Return the (x, y) coordinate for the center point of the cell that contains the specified text.  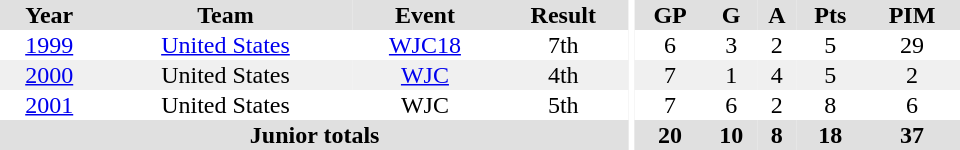
Pts (830, 15)
2001 (49, 105)
Team (225, 15)
7th (563, 45)
Junior totals (314, 135)
37 (912, 135)
1999 (49, 45)
18 (830, 135)
Year (49, 15)
G (731, 15)
Result (563, 15)
10 (731, 135)
20 (670, 135)
5th (563, 105)
WJC18 (426, 45)
2000 (49, 75)
29 (912, 45)
A (776, 15)
4th (563, 75)
3 (731, 45)
Event (426, 15)
4 (776, 75)
GP (670, 15)
1 (731, 75)
PIM (912, 15)
